Find where the given text appears and provide that cell's center as (x, y) coordinate. 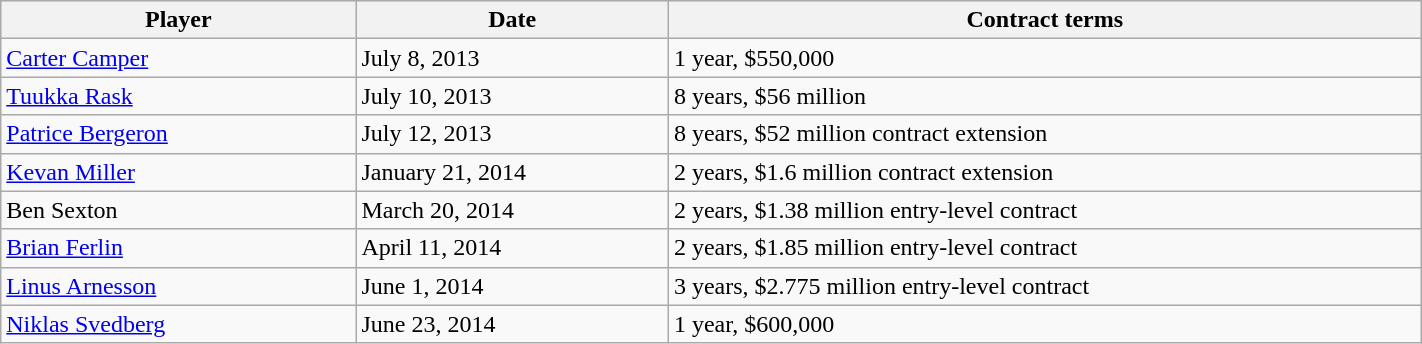
Date (512, 20)
Patrice Bergeron (178, 134)
July 8, 2013 (512, 58)
January 21, 2014 (512, 172)
2 years, $1.6 million contract extension (1044, 172)
2 years, $1.38 million entry-level contract (1044, 210)
March 20, 2014 (512, 210)
June 1, 2014 (512, 286)
1 year, $550,000 (1044, 58)
Linus Arnesson (178, 286)
Brian Ferlin (178, 248)
Kevan Miller (178, 172)
Ben Sexton (178, 210)
April 11, 2014 (512, 248)
2 years, $1.85 million entry-level contract (1044, 248)
8 years, $52 million contract extension (1044, 134)
1 year, $600,000 (1044, 324)
3 years, $2.775 million entry-level contract (1044, 286)
July 12, 2013 (512, 134)
Player (178, 20)
Carter Camper (178, 58)
Niklas Svedberg (178, 324)
Tuukka Rask (178, 96)
8 years, $56 million (1044, 96)
Contract terms (1044, 20)
July 10, 2013 (512, 96)
June 23, 2014 (512, 324)
